Determine the (X, Y) coordinate at the center of the cell enclosing the given text.  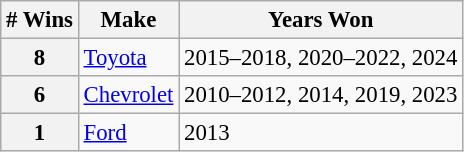
Chevrolet (128, 95)
1 (40, 133)
8 (40, 58)
2010–2012, 2014, 2019, 2023 (321, 95)
Ford (128, 133)
Make (128, 20)
6 (40, 95)
Years Won (321, 20)
Toyota (128, 58)
2015–2018, 2020–2022, 2024 (321, 58)
# Wins (40, 20)
2013 (321, 133)
